Find where the given text appears and provide that cell's center as (x, y) coordinate. 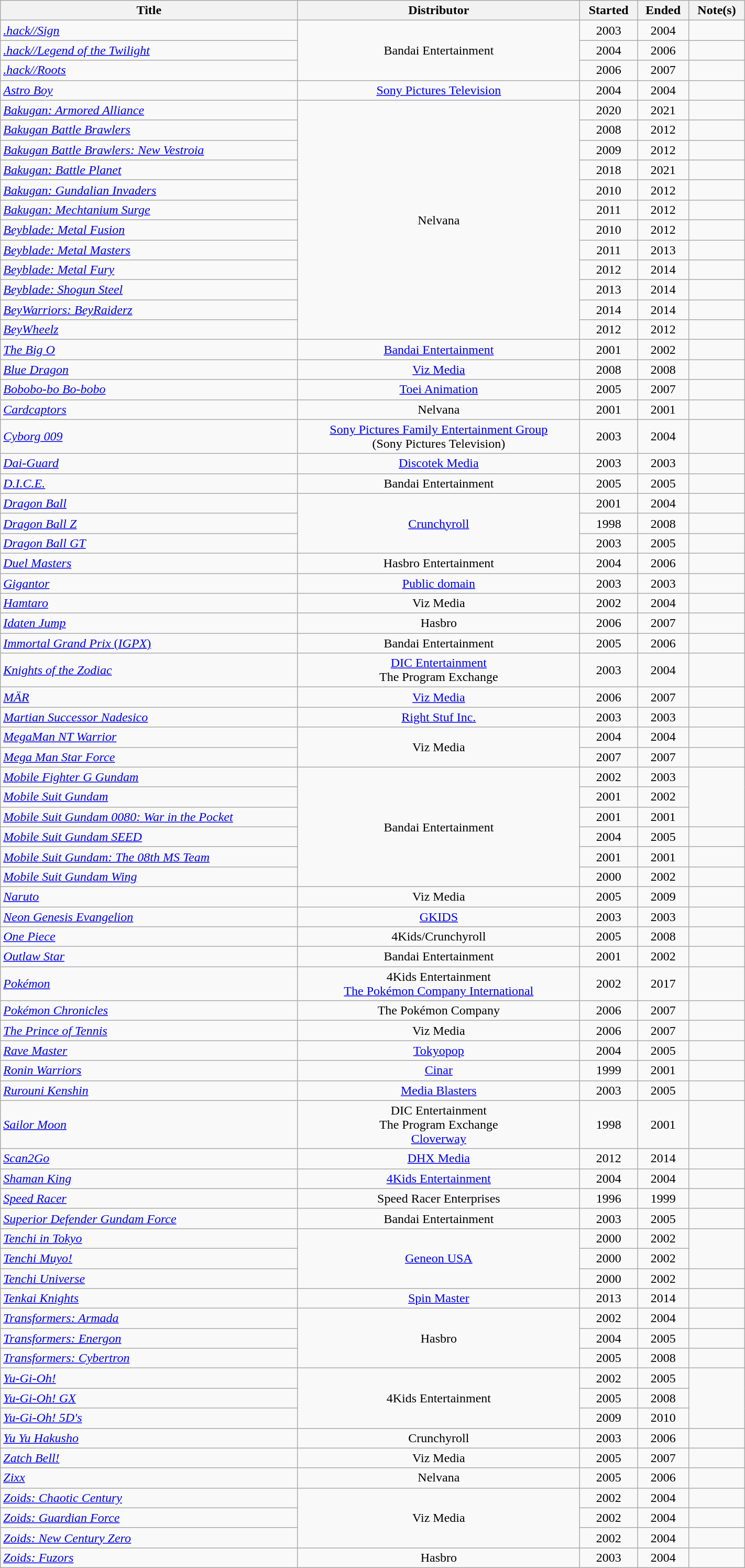
Geneon USA (439, 1258)
Hasbro Entertainment (439, 563)
The Prince of Tennis (149, 1031)
GKIDS (439, 917)
BeyWheelz (149, 330)
Beyblade: Metal Fury (149, 270)
One Piece (149, 937)
Transformers: Cybertron (149, 1358)
Astro Boy (149, 90)
Martian Successor Nadesico (149, 717)
Mobile Suit Gundam Wing (149, 877)
Rave Master (149, 1051)
Dragon Ball Z (149, 523)
Pokémon Chronicles (149, 1011)
Zoids: Guardian Force (149, 1518)
Outlaw Star (149, 957)
The Pokémon Company (439, 1011)
Sony Pictures Television (439, 90)
Cardcaptors (149, 409)
Shaman King (149, 1178)
Mobile Suit Gundam SEED (149, 837)
Cyborg 009 (149, 436)
Ended (663, 10)
Mobile Fighter G Gundam (149, 777)
Sailor Moon (149, 1124)
Bobobo-bo Bo-bobo (149, 390)
DIC EntertainmentThe Program ExchangeCloverway (439, 1124)
2020 (609, 110)
Bakugan: Armored Alliance (149, 110)
Speed Racer Enterprises (439, 1198)
DIC Entertainment The Program Exchange (439, 670)
Zatch Bell! (149, 1458)
1996 (609, 1198)
Yu Yu Hakusho (149, 1438)
Media Blasters (439, 1090)
Tokyopop (439, 1051)
Bakugan Battle Brawlers: New Vestroia (149, 150)
Neon Genesis Evangelion (149, 917)
Tenchi Universe (149, 1279)
Dragon Ball (149, 503)
Toei Animation (439, 390)
Yu-Gi-Oh! GX (149, 1398)
Yu-Gi-Oh! 5D's (149, 1418)
Tenkai Knights (149, 1299)
Bakugan: Gundalian Invaders (149, 190)
Zoids: Fuzors (149, 1558)
Bakugan: Battle Planet (149, 170)
Mega Man Star Force (149, 757)
Ronin Warriors (149, 1070)
Distributor (439, 10)
Beyblade: Metal Fusion (149, 230)
D.I.C.E. (149, 483)
BeyWarriors: BeyRaiderz (149, 310)
Dai-Guard (149, 463)
Sony Pictures Family Entertainment Group(Sony Pictures Television) (439, 436)
Spin Master (439, 1299)
Zoids: New Century Zero (149, 1538)
Blue Dragon (149, 370)
Discotek Media (439, 463)
Knights of the Zodiac (149, 670)
Immortal Grand Prix (IGPX) (149, 643)
DHX Media (439, 1159)
Bakugan Battle Brawlers (149, 130)
Hamtaro (149, 603)
The Big O (149, 350)
Tenchi Muyo! (149, 1258)
Mobile Suit Gundam (149, 797)
Yu-Gi-Oh! (149, 1378)
Public domain (439, 583)
Cinar (439, 1070)
MÄR (149, 697)
MegaMan NT Warrior (149, 737)
Transformers: Armada (149, 1318)
Bakugan: Mechtanium Surge (149, 210)
.hack//Legend of the Twilight (149, 50)
Tenchi in Tokyo (149, 1238)
Zixx (149, 1478)
Note(s) (717, 10)
.hack//Roots (149, 70)
Right Stuf Inc. (439, 717)
Title (149, 10)
Idaten Jump (149, 623)
Beyblade: Metal Masters (149, 250)
Beyblade: Shogun Steel (149, 290)
.hack//Sign (149, 30)
Pokémon (149, 983)
4Kids/Crunchyroll (439, 937)
4Kids EntertainmentThe Pokémon Company International (439, 983)
Duel Masters (149, 563)
Gigantor (149, 583)
Mobile Suit Gundam: The 08th MS Team (149, 857)
Scan2Go (149, 1159)
Speed Racer (149, 1198)
Rurouni Kenshin (149, 1090)
Started (609, 10)
Mobile Suit Gundam 0080: War in the Pocket (149, 817)
2017 (663, 983)
Superior Defender Gundam Force (149, 1218)
Naruto (149, 896)
Zoids: Chaotic Century (149, 1498)
Dragon Ball GT (149, 543)
2018 (609, 170)
Transformers: Energon (149, 1338)
